From the cell containing the given text, extract its center point as [X, Y] coordinate. 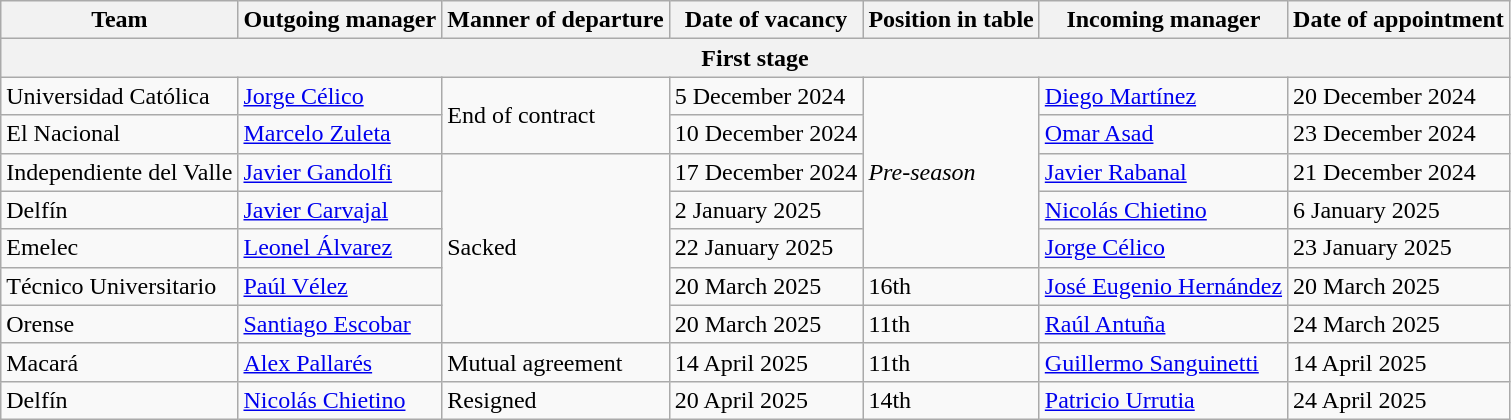
End of contract [556, 115]
Javier Gandolfi [340, 172]
Resigned [556, 400]
Incoming manager [1163, 20]
14th [951, 400]
Universidad Católica [120, 96]
Outgoing manager [340, 20]
Santiago Escobar [340, 324]
2 January 2025 [766, 210]
Alex Pallarés [340, 362]
22 January 2025 [766, 248]
Javier Carvajal [340, 210]
Raúl Antuña [1163, 324]
Mutual agreement [556, 362]
Omar Asad [1163, 134]
Paúl Vélez [340, 286]
Javier Rabanal [1163, 172]
24 April 2025 [1399, 400]
Técnico Universitario [120, 286]
Position in table [951, 20]
Diego Martínez [1163, 96]
Team [120, 20]
Emelec [120, 248]
Macará [120, 362]
Leonel Álvarez [340, 248]
20 December 2024 [1399, 96]
Orense [120, 324]
José Eugenio Hernández [1163, 286]
Independiente del Valle [120, 172]
Date of appointment [1399, 20]
Guillermo Sanguinetti [1163, 362]
23 January 2025 [1399, 248]
16th [951, 286]
Manner of departure [556, 20]
20 April 2025 [766, 400]
El Nacional [120, 134]
Sacked [556, 248]
10 December 2024 [766, 134]
Pre-season [951, 172]
Date of vacancy [766, 20]
5 December 2024 [766, 96]
21 December 2024 [1399, 172]
Patricio Urrutia [1163, 400]
17 December 2024 [766, 172]
23 December 2024 [1399, 134]
6 January 2025 [1399, 210]
24 March 2025 [1399, 324]
Marcelo Zuleta [340, 134]
First stage [756, 58]
